Capture the cell that displays the provided text and extract its (x, y) central coordinate. 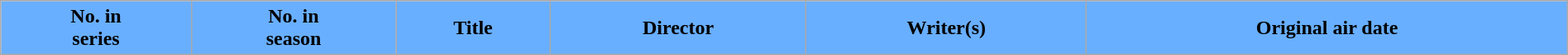
No. inseries (96, 28)
Director (678, 28)
Title (473, 28)
No. inseason (293, 28)
Writer(s) (946, 28)
Original air date (1327, 28)
